Return (X, Y) of the center of cell containing provided text 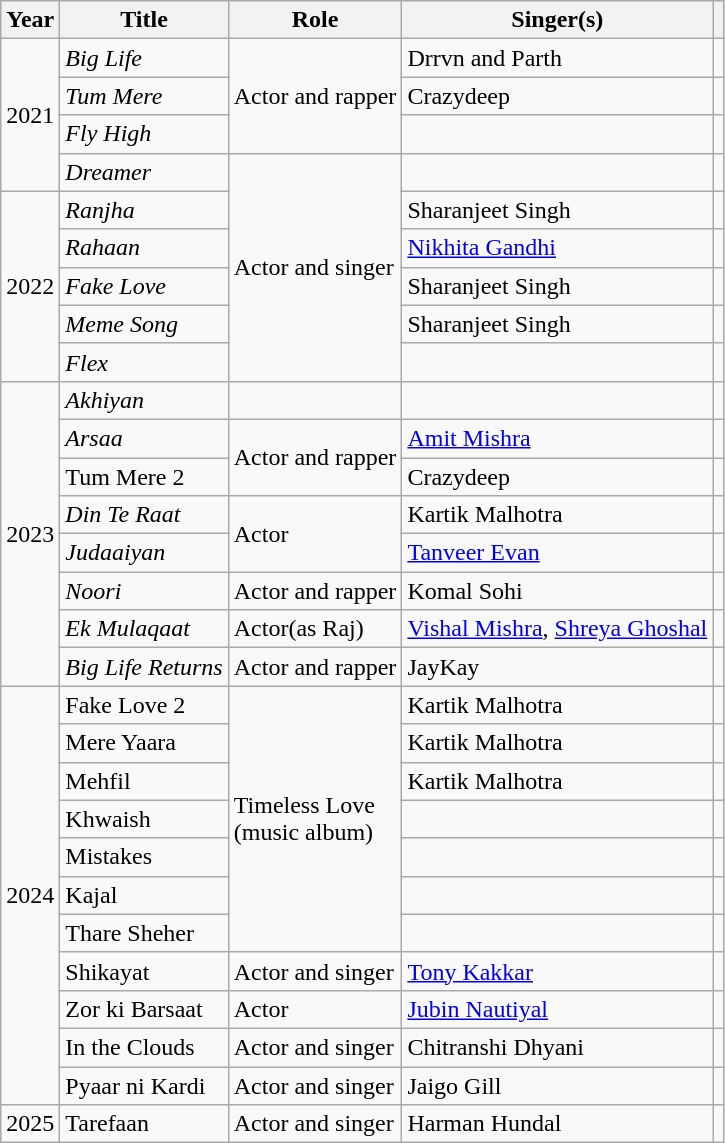
Harman Hundal (558, 1124)
Big Life (144, 58)
Arsaa (144, 438)
Tony Kakkar (558, 971)
Pyaar ni Kardi (144, 1085)
Timeless Love(music album) (315, 819)
Jubin Nautiyal (558, 1009)
Tarefaan (144, 1124)
2024 (30, 896)
Meme Song (144, 324)
Tanveer Evan (558, 553)
Role (315, 20)
Shikayat (144, 971)
In the Clouds (144, 1047)
Fly High (144, 134)
Ek Mulaqaat (144, 629)
2025 (30, 1124)
2022 (30, 286)
Din Te Raat (144, 515)
2021 (30, 115)
Rahaan (144, 248)
Nikhita Gandhi (558, 248)
Drrvn and Parth (558, 58)
Flex (144, 362)
Komal Sohi (558, 591)
Mistakes (144, 857)
Fake Love (144, 286)
Tum Mere (144, 96)
Fake Love 2 (144, 705)
Khwaish (144, 819)
Ranjha (144, 210)
Mehfil (144, 781)
Tum Mere 2 (144, 477)
Mere Yaara (144, 743)
Year (30, 20)
Dreamer (144, 172)
Actor(as Raj) (315, 629)
Akhiyan (144, 400)
Big Life Returns (144, 667)
JayKay (558, 667)
Chitranshi Dhyani (558, 1047)
Jaigo Gill (558, 1085)
2023 (30, 533)
Noori (144, 591)
Judaaiyan (144, 553)
Thare Sheher (144, 933)
Amit Mishra (558, 438)
Zor ki Barsaat (144, 1009)
Title (144, 20)
Vishal Mishra, Shreya Ghoshal (558, 629)
Kajal (144, 895)
Singer(s) (558, 20)
